Scan for the cell matching the given text and deliver its (X, Y) coordinate at center. 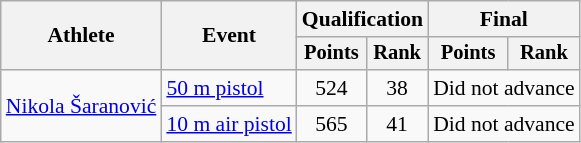
524 (332, 88)
10 m air pistol (228, 124)
Qualification (362, 19)
Final (504, 19)
Athlete (82, 36)
Nikola Šaranović (82, 106)
Event (228, 36)
565 (332, 124)
50 m pistol (228, 88)
38 (397, 88)
41 (397, 124)
